Scan for the cell matching the given text and deliver its [x, y] coordinate at center. 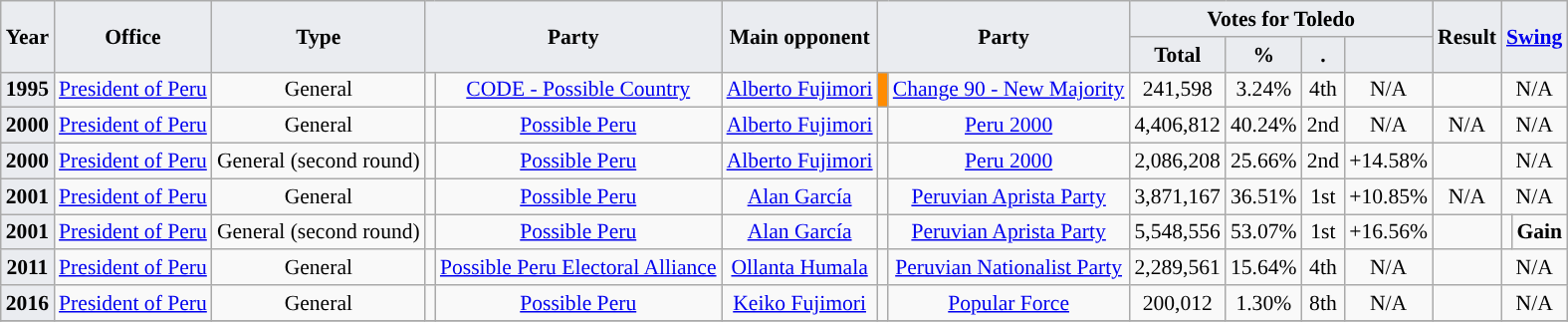
4,406,812 [1177, 126]
Change 90 - New Majority [1009, 90]
Votes for Toledo [1280, 19]
53.07% [1264, 232]
Type [319, 36]
2,086,208 [1177, 161]
+14.58% [1388, 161]
3.24% [1264, 90]
Result [1467, 36]
Total [1177, 55]
2016 [28, 303]
200,012 [1177, 303]
Possible Peru Electoral Alliance [578, 268]
241,598 [1177, 90]
Office [133, 36]
% [1264, 55]
1.30% [1264, 303]
+10.85% [1388, 196]
25.66% [1264, 161]
Swing [1535, 36]
. [1324, 55]
Main opponent [800, 36]
CODE - Possible Country [578, 90]
2,289,561 [1177, 268]
3,871,167 [1177, 196]
36.51% [1264, 196]
40.24% [1264, 126]
8th [1324, 303]
2011 [28, 268]
5,548,556 [1177, 232]
Peruvian Nationalist Party [1009, 268]
Ollanta Humala [800, 268]
Keiko Fujimori [800, 303]
Year [28, 36]
1995 [28, 90]
15.64% [1264, 268]
Popular Force [1009, 303]
Gain [1539, 232]
+16.56% [1388, 232]
